Capture the cell that displays the provided text and extract its (x, y) central coordinate. 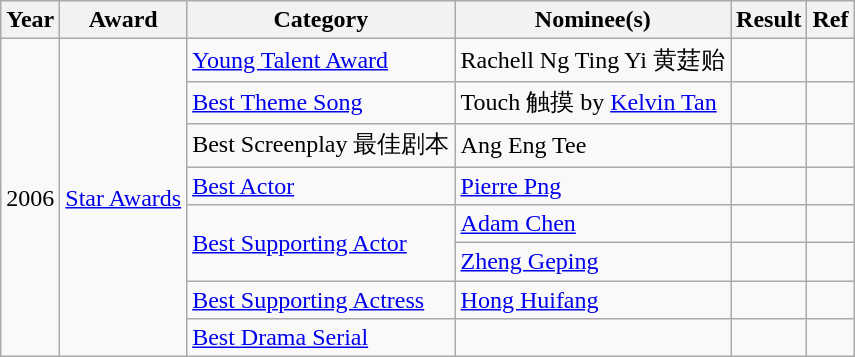
Touch 触摸 by Kelvin Tan (593, 102)
Young Talent Award (321, 60)
Best Theme Song (321, 102)
Award (124, 20)
Year (30, 20)
Category (321, 20)
Best Supporting Actor (321, 243)
2006 (30, 198)
Best Supporting Actress (321, 300)
Best Drama Serial (321, 338)
Hong Huifang (593, 300)
Best Screenplay 最佳剧本 (321, 146)
Ang Eng Tee (593, 146)
Rachell Ng Ting Yi 黄莛贻 (593, 60)
Result (769, 20)
Pierre Png (593, 185)
Star Awards (124, 198)
Zheng Geping (593, 262)
Best Actor (321, 185)
Adam Chen (593, 224)
Ref (830, 20)
Nominee(s) (593, 20)
